Locate the cell with the specified text and output its [x, y] center coordinate. 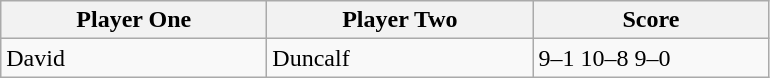
Duncalf [400, 58]
Player Two [400, 20]
9–1 10–8 9–0 [651, 58]
Score [651, 20]
David [134, 58]
Player One [134, 20]
